Search for the cell housing the specified text and yield its (X, Y) center coordinate. 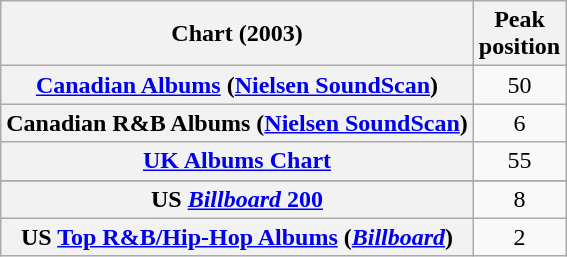
US Billboard 200 (238, 199)
UK Albums Chart (238, 161)
6 (519, 123)
55 (519, 161)
US Top R&B/Hip-Hop Albums (Billboard) (238, 237)
8 (519, 199)
Canadian R&B Albums (Nielsen SoundScan) (238, 123)
Canadian Albums (Nielsen SoundScan) (238, 85)
Peakposition (519, 34)
2 (519, 237)
Chart (2003) (238, 34)
50 (519, 85)
